Find where the given text appears and provide that cell's center as (X, Y) coordinate. 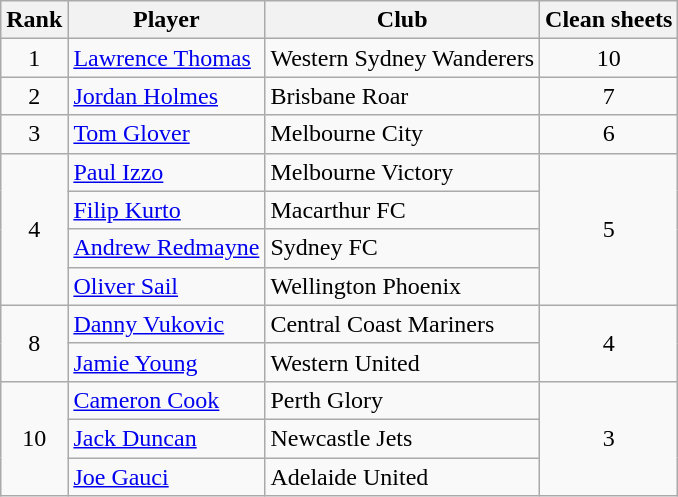
Melbourne City (402, 134)
Paul Izzo (166, 172)
6 (609, 134)
Andrew Redmayne (166, 248)
Melbourne Victory (402, 172)
Club (402, 20)
Central Coast Mariners (402, 324)
Western Sydney Wanderers (402, 58)
Wellington Phoenix (402, 286)
Cameron Cook (166, 400)
Western United (402, 362)
Danny Vukovic (166, 324)
2 (34, 96)
Player (166, 20)
Perth Glory (402, 400)
5 (609, 229)
Sydney FC (402, 248)
Macarthur FC (402, 210)
Jack Duncan (166, 438)
8 (34, 343)
Jamie Young (166, 362)
Lawrence Thomas (166, 58)
Clean sheets (609, 20)
1 (34, 58)
Filip Kurto (166, 210)
Tom Glover (166, 134)
Adelaide United (402, 477)
Joe Gauci (166, 477)
Brisbane Roar (402, 96)
Newcastle Jets (402, 438)
Oliver Sail (166, 286)
Rank (34, 20)
7 (609, 96)
Jordan Holmes (166, 96)
